Return the (X, Y) coordinate for the center point of the cell that contains the specified text.  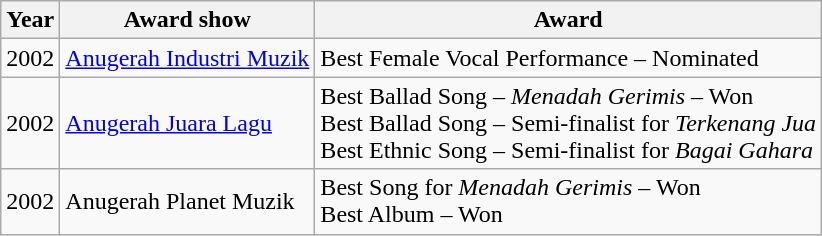
Anugerah Industri Muzik (188, 58)
Best Song for Menadah Gerimis – Won Best Album – Won (568, 202)
Anugerah Planet Muzik (188, 202)
Best Female Vocal Performance – Nominated (568, 58)
Anugerah Juara Lagu (188, 123)
Award (568, 20)
Best Ballad Song – Menadah Gerimis – Won Best Ballad Song – Semi-finalist for Terkenang Jua Best Ethnic Song – Semi-finalist for Bagai Gahara (568, 123)
Award show (188, 20)
Year (30, 20)
